Pinpoint the cell where the given text exists, returning its [x, y] midpoint coordinate. 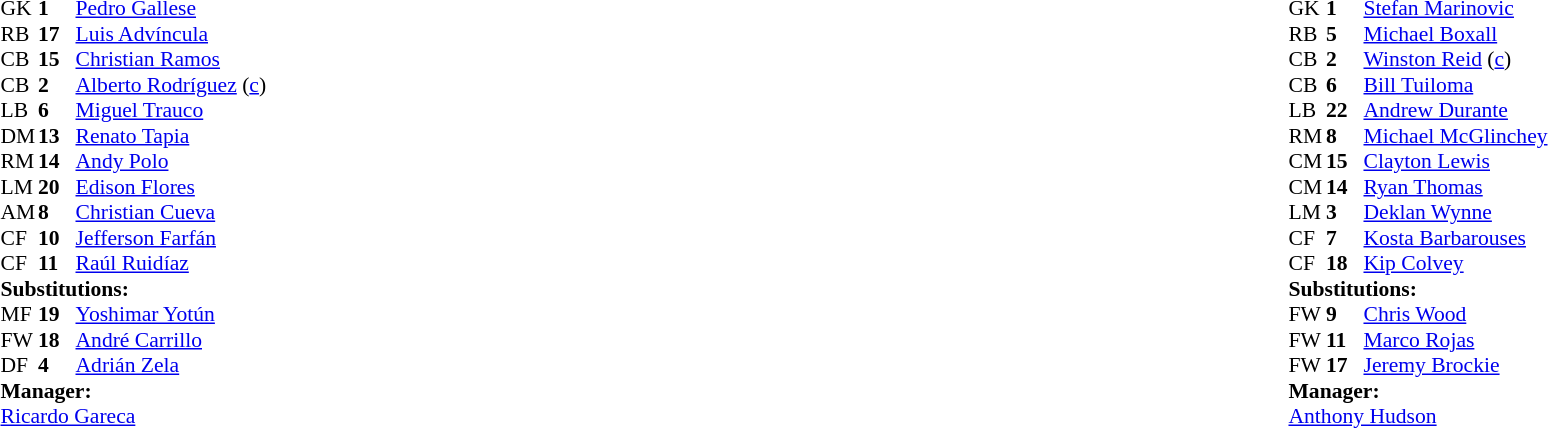
Ryan Thomas [1455, 187]
AM [19, 213]
Christian Ramos [172, 59]
19 [57, 315]
3 [1345, 213]
Jefferson Farfán [172, 238]
9 [1345, 315]
Alberto Rodríguez (c) [172, 85]
20 [57, 187]
DF [19, 365]
Edison Flores [172, 187]
DM [19, 136]
Jeremy Brockie [1455, 365]
Deklan Wynne [1455, 213]
Adrián Zela [172, 365]
Kosta Barbarouses [1455, 238]
5 [1345, 34]
Clayton Lewis [1455, 161]
Michael Boxall [1455, 34]
Winston Reid (c) [1455, 59]
Marco Rojas [1455, 340]
Yoshimar Yotún [172, 315]
Renato Tapia [172, 136]
Chris Wood [1455, 315]
22 [1345, 111]
7 [1345, 238]
MF [19, 315]
Andrew Durante [1455, 111]
Miguel Trauco [172, 111]
Luis Advíncula [172, 34]
André Carrillo [172, 340]
Bill Tuiloma [1455, 85]
10 [57, 238]
Raúl Ruidíaz [172, 263]
Kip Colvey [1455, 263]
Michael McGlinchey [1455, 136]
Andy Polo [172, 161]
Christian Cueva [172, 213]
13 [57, 136]
4 [57, 365]
